Identify which cell holds the provided text, then report its [X, Y] central coordinate. 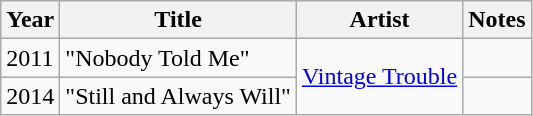
Year [30, 20]
2014 [30, 96]
"Nobody Told Me" [178, 58]
"Still and Always Will" [178, 96]
Vintage Trouble [379, 77]
Title [178, 20]
2011 [30, 58]
Notes [497, 20]
Artist [379, 20]
